Search for the cell housing the specified text and yield its (X, Y) center coordinate. 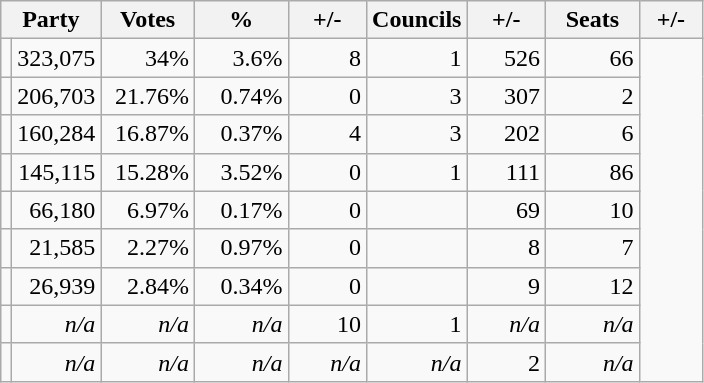
307 (506, 96)
Party (51, 20)
2.84% (148, 286)
34% (148, 58)
202 (506, 134)
9 (506, 286)
160,284 (56, 134)
526 (506, 58)
86 (593, 172)
12 (593, 286)
Councils (417, 20)
206,703 (56, 96)
4 (328, 134)
6.97% (148, 210)
145,115 (56, 172)
0.37% (241, 134)
323,075 (56, 58)
69 (506, 210)
Seats (593, 20)
0.34% (241, 286)
16.87% (148, 134)
3.6% (241, 58)
% (241, 20)
15.28% (148, 172)
111 (506, 172)
0.74% (241, 96)
0.97% (241, 248)
0.17% (241, 210)
21.76% (148, 96)
Votes (148, 20)
2.27% (148, 248)
66,180 (56, 210)
6 (593, 134)
7 (593, 248)
21,585 (56, 248)
66 (593, 58)
26,939 (56, 286)
3.52% (241, 172)
